For the text-containing cell, return its midpoint in [x, y] coordinate format. 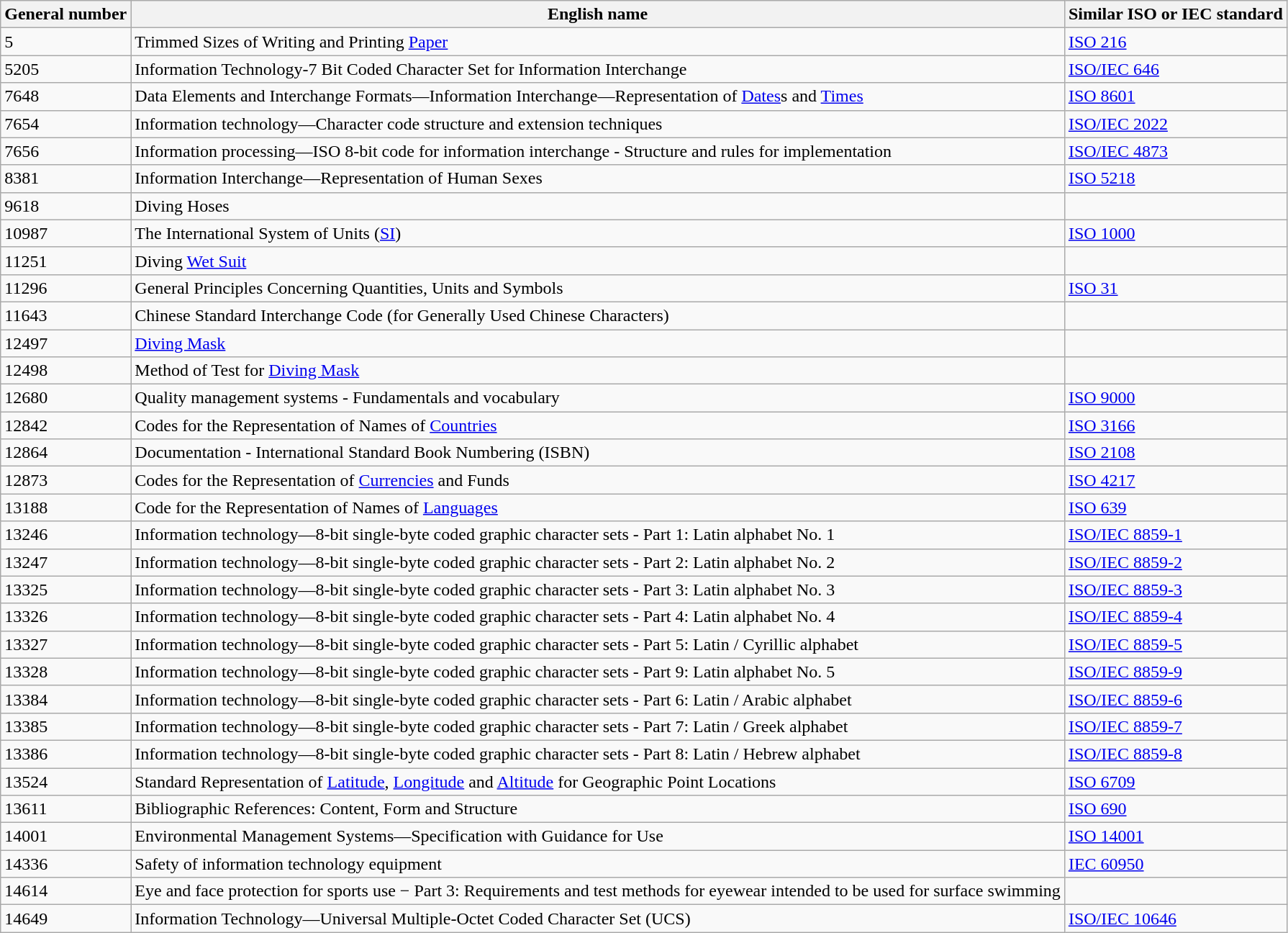
14649 [66, 919]
Information Technology-7 Bit Coded Character Set for Information Interchange [598, 69]
ISO 3166 [1176, 425]
ISO/IEC 8859-2 [1176, 562]
Information Technology—Universal Multiple-Octet Coded Character Set (UCS) [598, 919]
Information technology—8-bit single-byte coded graphic character sets - Part 7: Latin / Greek alphabet [598, 726]
Information technology—8-bit single-byte coded graphic character sets - Part 2: Latin alphabet No. 2 [598, 562]
12498 [66, 371]
Data Elements and Interchange Formats—Information Interchange—Representation of Datess and Times [598, 96]
ISO/IEC 8859-4 [1176, 617]
ISO/IEC 8859-3 [1176, 590]
ISO 1000 [1176, 233]
Information technology—8-bit single-byte coded graphic character sets - Part 5: Latin / Cyrillic alphabet [598, 644]
Quality management systems - Fundamentals and vocabulary [598, 398]
Eye and face protection for sports use − Part 3: Requirements and test methods for eyewear intended to be used for surface swimming [598, 891]
ISO 31 [1176, 288]
Chinese Standard Interchange Code (for Generally Used Chinese Characters) [598, 315]
ISO/IEC 8859-8 [1176, 754]
11643 [66, 315]
Standard Representation of Latitude, Longitude and Altitude for Geographic Point Locations [598, 781]
ISO/IEC 2022 [1176, 124]
12497 [66, 343]
13247 [66, 562]
9618 [66, 206]
IEC 60950 [1176, 864]
Information technology—8-bit single-byte coded graphic character sets - Part 3: Latin alphabet No. 3 [598, 590]
13326 [66, 617]
ISO 690 [1176, 809]
Information technology—8-bit single-byte coded graphic character sets - Part 1: Latin alphabet No. 1 [598, 535]
Documentation - International Standard Book Numbering (ISBN) [598, 453]
Codes for the Representation of Currencies and Funds [598, 480]
Diving Mask [598, 343]
12864 [66, 453]
13328 [66, 672]
ISO/IEC 8859-5 [1176, 644]
7656 [66, 151]
14614 [66, 891]
General number [66, 14]
Information technology—Character code structure and extension techniques [598, 124]
13327 [66, 644]
Environmental Management Systems—Specification with Guidance for Use [598, 837]
ISO 5218 [1176, 179]
13384 [66, 699]
7648 [66, 96]
13188 [66, 508]
ISO 9000 [1176, 398]
Code for the Representation of Names of Languages [598, 508]
ISO 6709 [1176, 781]
13325 [66, 590]
ISO 639 [1176, 508]
Codes for the Representation of Names of Countries [598, 425]
13524 [66, 781]
Information technology—8-bit single-byte coded graphic character sets - Part 8: Latin / Hebrew alphabet [598, 754]
5205 [66, 69]
ISO/IEC 8859-6 [1176, 699]
Trimmed Sizes of Writing and Printing Paper [598, 42]
ISO/IEC 8859-7 [1176, 726]
13246 [66, 535]
ISO 14001 [1176, 837]
13386 [66, 754]
10987 [66, 233]
13385 [66, 726]
14001 [66, 837]
12873 [66, 480]
ISO/IEC 646 [1176, 69]
Method of Test for Diving Mask [598, 371]
14336 [66, 864]
13611 [66, 809]
Similar ISO or IEC standard [1176, 14]
ISO 216 [1176, 42]
English name [598, 14]
Diving Hoses [598, 206]
Information processing—ISO 8-bit code for information interchange - Structure and rules for implementation [598, 151]
Information technology—8-bit single-byte coded graphic character sets - Part 6: Latin / Arabic alphabet [598, 699]
ISO 4217 [1176, 480]
7654 [66, 124]
ISO/IEC 8859-9 [1176, 672]
12680 [66, 398]
8381 [66, 179]
11251 [66, 261]
The International System of Units (SI) [598, 233]
Information technology—8-bit single-byte coded graphic character sets - Part 4: Latin alphabet No. 4 [598, 617]
ISO 2108 [1176, 453]
ISO/IEC 8859-1 [1176, 535]
ISO/IEC 10646 [1176, 919]
General Principles Concerning Quantities, Units and Symbols [598, 288]
Safety of information technology equipment [598, 864]
ISO 8601 [1176, 96]
Diving Wet Suit [598, 261]
Bibliographic References: Content, Form and Structure [598, 809]
ISO/IEC 4873 [1176, 151]
Information Interchange—Representation of Human Sexes [598, 179]
12842 [66, 425]
11296 [66, 288]
Information technology—8-bit single-byte coded graphic character sets - Part 9: Latin alphabet No. 5 [598, 672]
5 [66, 42]
